Find where the given text appears and provide that cell's center as (X, Y) coordinate. 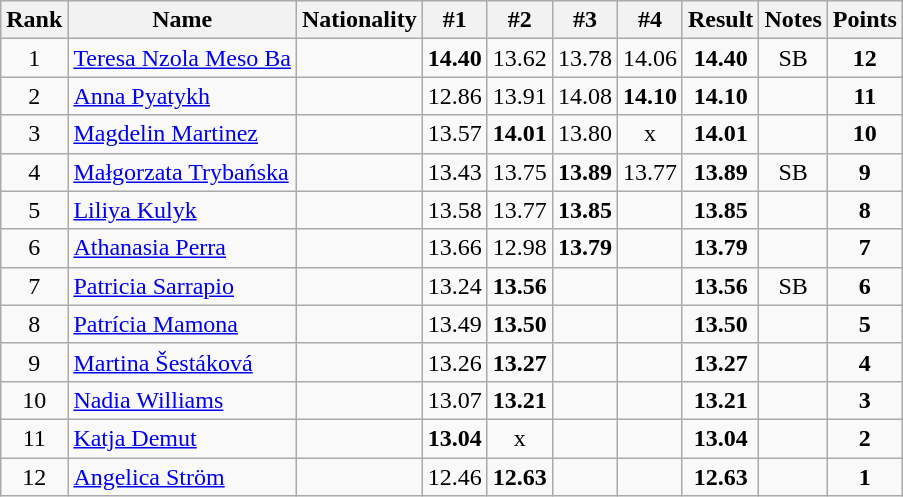
Nadia Williams (182, 400)
12.86 (454, 96)
#1 (454, 20)
#3 (584, 20)
Notes (793, 20)
Anna Pyatykh (182, 96)
Points (864, 20)
Angelica Ström (182, 477)
Katja Demut (182, 438)
13.58 (454, 210)
Nationality (359, 20)
13.24 (454, 286)
Athanasia Perra (182, 248)
13.43 (454, 172)
14.08 (584, 96)
13.66 (454, 248)
13.91 (520, 96)
Name (182, 20)
Małgorzata Trybańska (182, 172)
Teresa Nzola Meso Ba (182, 58)
13.78 (584, 58)
13.62 (520, 58)
#4 (650, 20)
Martina Šestáková (182, 362)
12.98 (520, 248)
Patricia Sarrapio (182, 286)
13.80 (584, 134)
Liliya Kulyk (182, 210)
13.26 (454, 362)
Magdelin Martinez (182, 134)
14.06 (650, 58)
13.75 (520, 172)
Rank (34, 20)
12.46 (454, 477)
Result (720, 20)
13.49 (454, 324)
#2 (520, 20)
Patrícia Mamona (182, 324)
13.57 (454, 134)
13.07 (454, 400)
